Search for the cell housing the specified text and yield its [x, y] center coordinate. 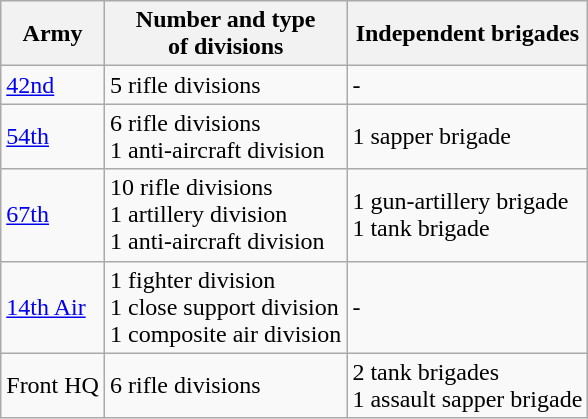
1 gun-artillery brigade1 tank brigade [468, 215]
Number and typeof divisions [225, 34]
1 fighter division1 close support division1 composite air division [225, 307]
14th Air [53, 307]
6 rifle divisions [225, 386]
42nd [53, 85]
Army [53, 34]
5 rifle divisions [225, 85]
54th [53, 136]
67th [53, 215]
1 sapper brigade [468, 136]
2 tank brigades1 assault sapper brigade [468, 386]
10 rifle divisions1 artillery division1 anti-aircraft division [225, 215]
Front HQ [53, 386]
6 rifle divisions1 anti-aircraft division [225, 136]
Independent brigades [468, 34]
